Provide the (X, Y) coordinate of the cell's center where the given text is located.  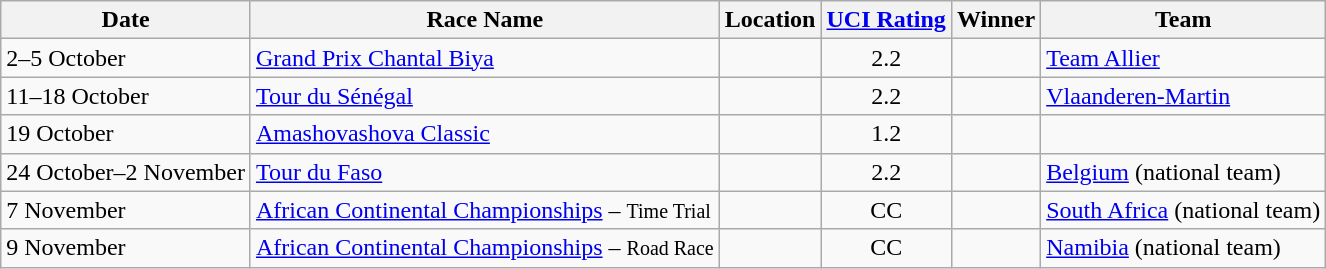
Tour du Faso (484, 172)
Amashovashova Classic (484, 134)
7 November (126, 210)
Grand Prix Chantal Biya (484, 58)
Winner (996, 20)
Race Name (484, 20)
Location (770, 20)
1.2 (886, 134)
24 October–2 November (126, 172)
2–5 October (126, 58)
South Africa (national team) (1184, 210)
Team (1184, 20)
African Continental Championships – Road Race (484, 248)
Date (126, 20)
Belgium (national team) (1184, 172)
Vlaanderen-Martin (1184, 96)
11–18 October (126, 96)
UCI Rating (886, 20)
19 October (126, 134)
Namibia (national team) (1184, 248)
Tour du Sénégal (484, 96)
African Continental Championships – Time Trial (484, 210)
Team Allier (1184, 58)
9 November (126, 248)
